Identify which cell holds the provided text, then report its [X, Y] central coordinate. 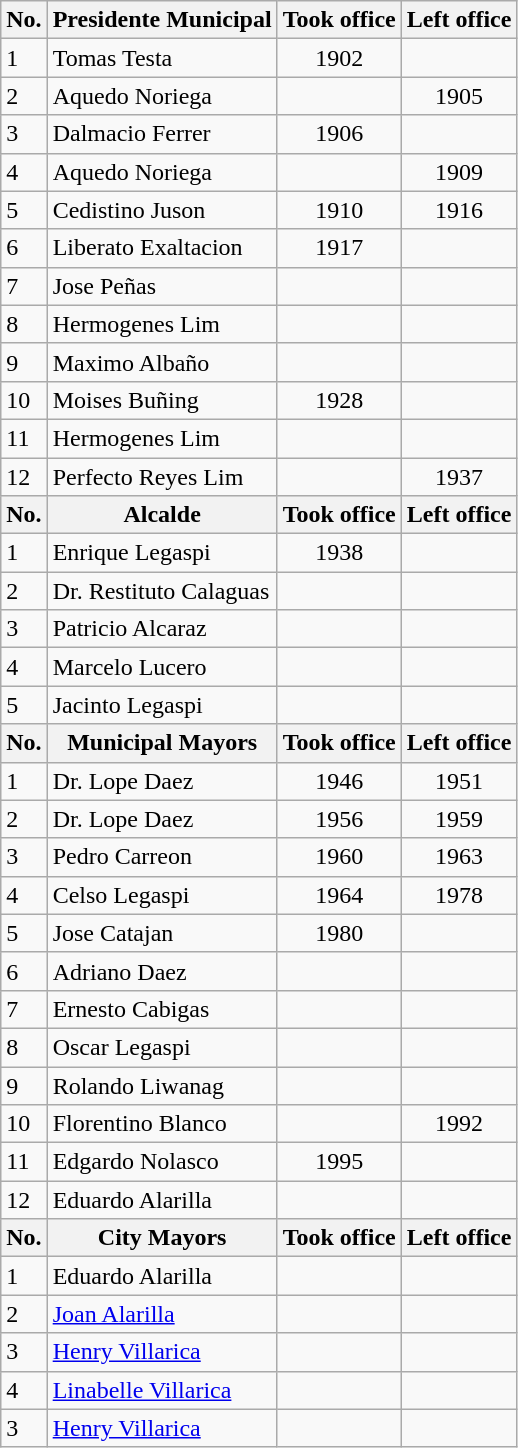
1909 [459, 172]
Moises Buñing [162, 400]
1964 [339, 895]
Tomas Testa [162, 58]
Jacinto Legaspi [162, 705]
Linabelle Villarica [162, 1390]
Enrique Legaspi [162, 553]
Liberato Exaltacion [162, 248]
1995 [339, 1162]
1917 [339, 248]
Cedistino Juson [162, 210]
1946 [339, 781]
1902 [339, 58]
Presidente Municipal [162, 20]
1928 [339, 400]
Marcelo Lucero [162, 667]
1992 [459, 1124]
1960 [339, 857]
Oscar Legaspi [162, 1047]
Dr. Restituto Calaguas [162, 591]
Dalmacio Ferrer [162, 134]
1937 [459, 477]
Municipal Mayors [162, 743]
1951 [459, 781]
Jose Catajan [162, 933]
Perfecto Reyes Lim [162, 477]
City Mayors [162, 1238]
Joan Alarilla [162, 1314]
Rolando Liwanag [162, 1085]
1956 [339, 819]
Maximo Albaño [162, 362]
1938 [339, 553]
Pedro Carreon [162, 857]
Alcalde [162, 515]
1910 [339, 210]
1916 [459, 210]
Jose Peñas [162, 286]
Adriano Daez [162, 971]
1906 [339, 134]
Celso Legaspi [162, 895]
1959 [459, 819]
Florentino Blanco [162, 1124]
1905 [459, 96]
Ernesto Cabigas [162, 1009]
1978 [459, 895]
1963 [459, 857]
Patricio Alcaraz [162, 629]
1980 [339, 933]
Edgardo Nolasco [162, 1162]
